Scan for the cell matching the given text and deliver its (X, Y) coordinate at center. 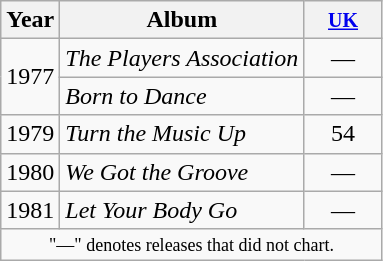
1980 (30, 172)
"—" denotes releases that did not chart. (192, 244)
1979 (30, 134)
Turn the Music Up (182, 134)
Let Your Body Go (182, 210)
1981 (30, 210)
1977 (30, 77)
Year (30, 20)
Album (182, 20)
We Got the Groove (182, 172)
54 (344, 134)
Born to Dance (182, 96)
UK (344, 20)
The Players Association (182, 58)
